Return the (x, y) coordinate for the center point of the cell that contains the specified text.  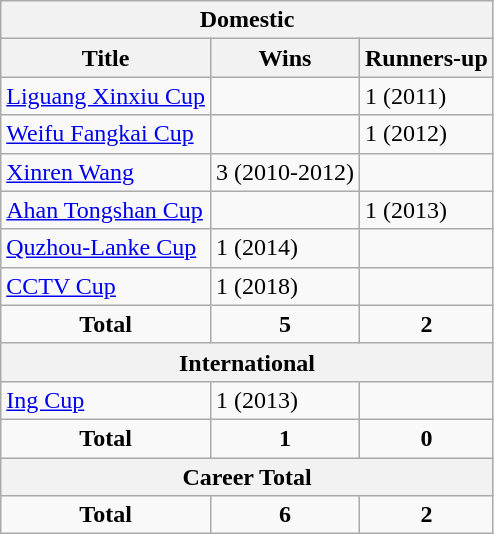
Ing Cup (106, 400)
5 (284, 324)
1 (284, 438)
0 (427, 438)
Ahan Tongshan Cup (106, 210)
Career Total (248, 477)
CCTV Cup (106, 286)
Liguang Xinxiu Cup (106, 96)
Wins (284, 58)
International (248, 362)
1 (2011) (427, 96)
6 (284, 515)
Runners-up (427, 58)
1 (2018) (284, 286)
Domestic (248, 20)
3 (2010-2012) (284, 172)
Quzhou-Lanke Cup (106, 248)
Weifu Fangkai Cup (106, 134)
Xinren Wang (106, 172)
1 (2012) (427, 134)
1 (2014) (284, 248)
Title (106, 58)
